Output the (X, Y) coordinate of the center of the cell containing the given text.  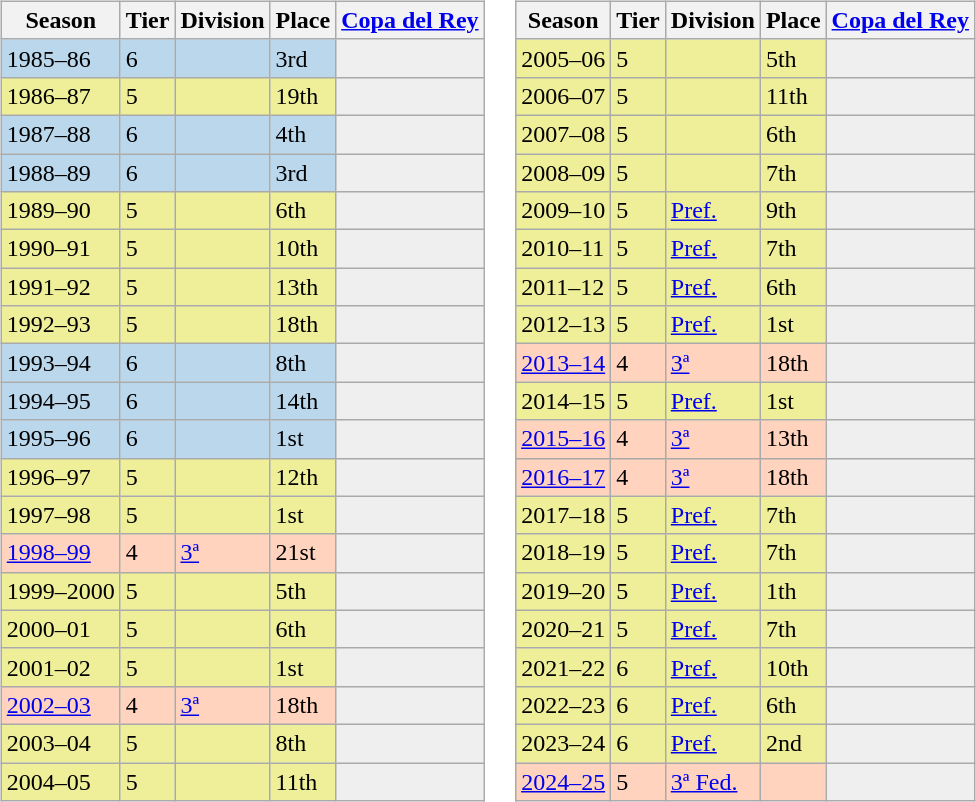
1996–97 (60, 477)
1989–90 (60, 211)
19th (303, 96)
14th (303, 401)
1999–2000 (60, 591)
2011–12 (564, 287)
2017–18 (564, 515)
2001–02 (60, 667)
2015–16 (564, 439)
1995–96 (60, 439)
4th (303, 134)
2008–09 (564, 173)
12th (303, 477)
1th (793, 591)
2005–06 (564, 58)
2002–03 (60, 705)
1992–93 (60, 325)
2007–08 (564, 134)
2004–05 (60, 781)
3ª Fed. (712, 781)
2023–24 (564, 743)
1988–89 (60, 173)
2019–20 (564, 591)
2010–11 (564, 249)
2016–17 (564, 477)
2018–19 (564, 553)
2022–23 (564, 705)
2024–25 (564, 781)
1994–95 (60, 401)
1997–98 (60, 515)
2006–07 (564, 96)
2014–15 (564, 401)
21st (303, 553)
1986–87 (60, 96)
2013–14 (564, 363)
1987–88 (60, 134)
1993–94 (60, 363)
1985–86 (60, 58)
2000–01 (60, 629)
2003–04 (60, 743)
2009–10 (564, 211)
1991–92 (60, 287)
2nd (793, 743)
2012–13 (564, 325)
1990–91 (60, 249)
2020–21 (564, 629)
9th (793, 211)
2021–22 (564, 667)
1998–99 (60, 553)
